Extract the (x, y) coordinate from the center of the cell holding the provided text.  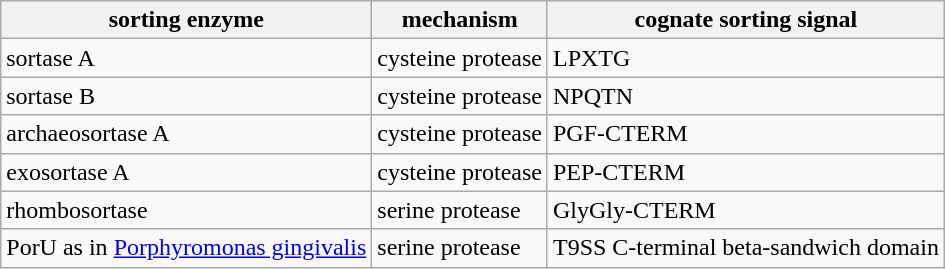
sorting enzyme (186, 20)
sortase B (186, 96)
PGF-CTERM (746, 134)
cognate sorting signal (746, 20)
mechanism (460, 20)
archaeosortase A (186, 134)
PEP-CTERM (746, 172)
sortase A (186, 58)
exosortase A (186, 172)
PorU as in Porphyromonas gingivalis (186, 248)
GlyGly-CTERM (746, 210)
T9SS C-terminal beta-sandwich domain (746, 248)
NPQTN (746, 96)
LPXTG (746, 58)
rhombosortase (186, 210)
